Return the (x, y) coordinate for the center point of the cell that contains the specified text.  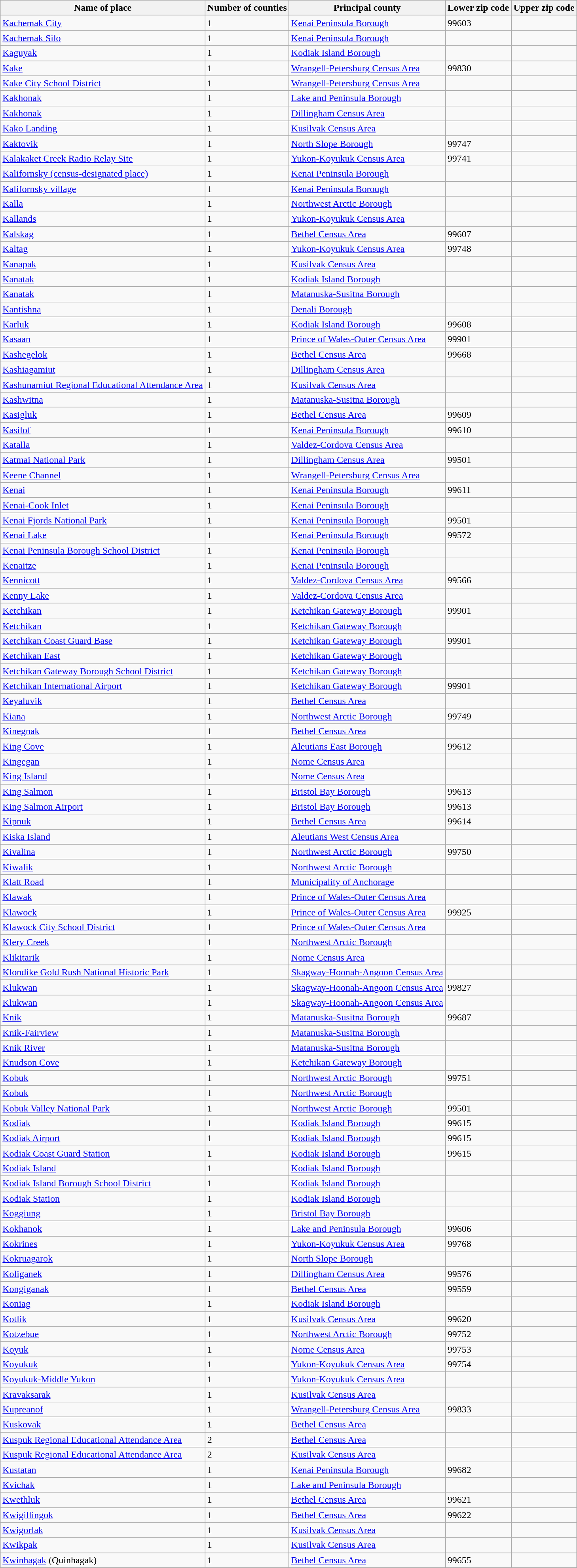
99682 (478, 1470)
99576 (478, 1274)
Kiana (103, 716)
Kashiagamiut (103, 369)
Upper zip code (544, 8)
Kashwitna (103, 400)
99610 (478, 430)
Koliganek (103, 1274)
99614 (478, 822)
Denali Borough (367, 309)
Name of place (103, 8)
99606 (478, 1229)
Keene Channel (103, 475)
Kennicott (103, 580)
99747 (478, 143)
99603 (478, 23)
Kenai-Cook Inlet (103, 505)
Kake City School District (103, 83)
99620 (478, 1319)
Knudson Cove (103, 1063)
Kvichak (103, 1485)
Kokruagarok (103, 1259)
Kanapak (103, 264)
Kongiganak (103, 1289)
Kako Landing (103, 128)
99925 (478, 912)
King Island (103, 776)
Ketchikan East (103, 656)
Kodiak Station (103, 1199)
Klikitarik (103, 957)
Katalla (103, 445)
Kake (103, 68)
99748 (478, 249)
Aleutians West Census Area (367, 837)
Kalifornsky village (103, 189)
99611 (478, 490)
Keyaluvik (103, 701)
Kenai Fjords National Park (103, 520)
Ketchikan Coast Guard Base (103, 641)
99750 (478, 852)
Ketchikan International Airport (103, 686)
Kodiak Coast Guard Station (103, 1153)
99752 (478, 1334)
Karluk (103, 324)
Kalakaket Creek Radio Relay Site (103, 158)
Koyukuk-Middle Yukon (103, 1379)
Kasaan (103, 339)
99687 (478, 1018)
99768 (478, 1244)
Kodiak Airport (103, 1138)
Kasilof (103, 430)
Kaltag (103, 249)
99566 (478, 580)
Kupreanof (103, 1410)
Kachemak Silo (103, 38)
Number of counties (247, 8)
Katmai National Park (103, 460)
Kiwalik (103, 867)
Kwigillingok (103, 1515)
Kashunamiut Regional Educational Attendance Area (103, 384)
Kokrines (103, 1244)
Kotlik (103, 1319)
King Salmon Airport (103, 807)
99668 (478, 354)
Kenai Peninsula Borough School District (103, 550)
Klatt Road (103, 882)
Kwikpak (103, 1545)
Kustatan (103, 1470)
Kodiak (103, 1123)
Kingegan (103, 761)
Kipnuk (103, 822)
99833 (478, 1410)
King Salmon (103, 792)
99827 (478, 988)
Lower zip code (478, 8)
Ketchikan Gateway Borough School District (103, 671)
Kwethluk (103, 1500)
99559 (478, 1289)
Kenai (103, 490)
Kenaitze (103, 565)
Klawock (103, 912)
Kotzebue (103, 1334)
Kenai Lake (103, 535)
Knik River (103, 1048)
99751 (478, 1078)
Kantishna (103, 309)
Principal county (367, 8)
Kaguyak (103, 53)
Kravaksarak (103, 1394)
Kasigluk (103, 415)
Koniag (103, 1304)
99608 (478, 324)
99830 (478, 68)
Kachemak City (103, 23)
Kallands (103, 219)
99655 (478, 1560)
Kalla (103, 204)
Knik (103, 1018)
Koyuk (103, 1349)
Kobuk Valley National Park (103, 1108)
Kokhanok (103, 1229)
Kwinhagak (Quinhagak) (103, 1560)
Kinegnak (103, 731)
King Cove (103, 746)
99749 (478, 716)
Kiska Island (103, 837)
99622 (478, 1515)
Kuskovak (103, 1425)
Kodiak Island Borough School District (103, 1184)
Kenny Lake (103, 596)
Kodiak Island (103, 1168)
Kaktovik (103, 143)
Aleutians East Borough (367, 746)
99572 (478, 535)
Klawak (103, 897)
99609 (478, 415)
Knik-Fairview (103, 1033)
Klery Creek (103, 942)
99621 (478, 1500)
Koggiung (103, 1214)
99607 (478, 234)
Kalskag (103, 234)
Koyukuk (103, 1364)
99741 (478, 158)
99612 (478, 746)
Klondike Gold Rush National Historic Park (103, 972)
99754 (478, 1364)
Kwigorlak (103, 1530)
Klawock City School District (103, 927)
Municipality of Anchorage (367, 882)
Kalifornsky (census-designated place) (103, 173)
Kivalina (103, 852)
99753 (478, 1349)
Kashegelok (103, 354)
